Pinpoint the cell where the given text exists, returning its [x, y] midpoint coordinate. 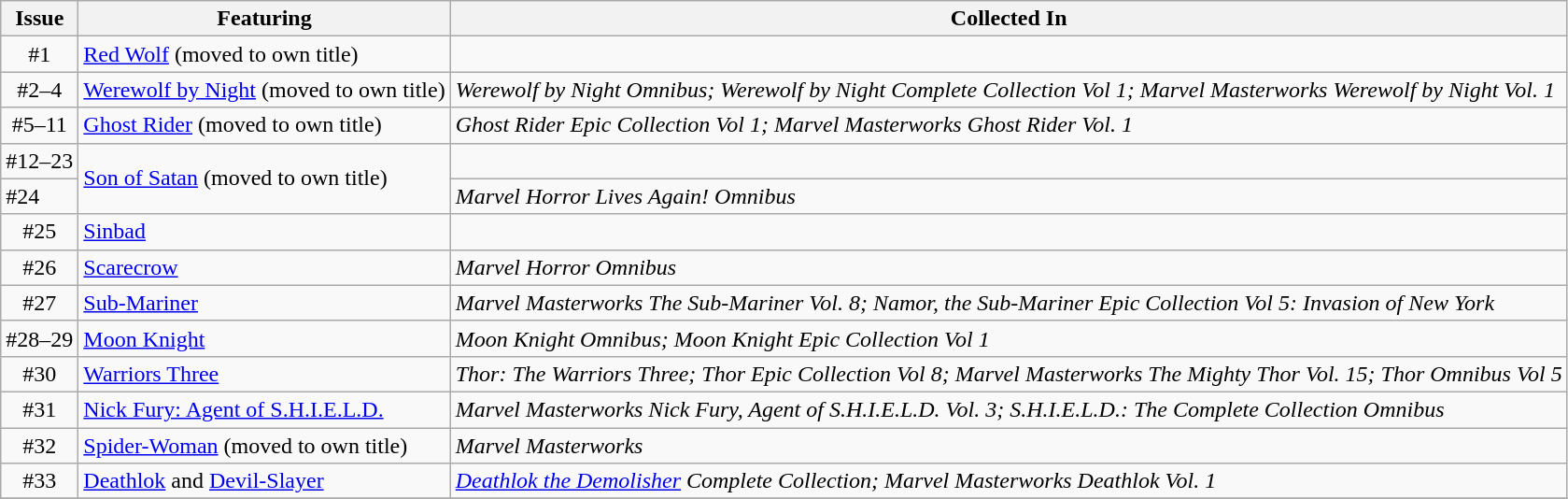
Werewolf by Night Omnibus; Werewolf by Night Complete Collection Vol 1; Marvel Masterworks Werewolf by Night Vol. 1 [1009, 90]
Ghost Rider Epic Collection Vol 1; Marvel Masterworks Ghost Rider Vol. 1 [1009, 125]
Ghost Rider (moved to own title) [264, 125]
Sinbad [264, 232]
#1 [39, 54]
Thor: The Warriors Three; Thor Epic Collection Vol 8; Marvel Masterworks The Mighty Thor Vol. 15; Thor Omnibus Vol 5 [1009, 374]
Marvel Horror Lives Again! Omnibus [1009, 196]
Featuring [264, 19]
Marvel Horror Omnibus [1009, 267]
Deathlok the Demolisher Complete Collection; Marvel Masterworks Deathlok Vol. 1 [1009, 481]
#12–23 [39, 161]
Son of Satan (moved to own title) [264, 178]
Scarecrow [264, 267]
#32 [39, 446]
Moon Knight [264, 338]
Deathlok and Devil-Slayer [264, 481]
Sub-Mariner [264, 303]
Marvel Masterworks The Sub-Mariner Vol. 8; Namor, the Sub-Mariner Epic Collection Vol 5: Invasion of New York [1009, 303]
#26 [39, 267]
#33 [39, 481]
Collected In [1009, 19]
#31 [39, 409]
Werewolf by Night (moved to own title) [264, 90]
Spider-Woman (moved to own title) [264, 446]
#28–29 [39, 338]
#25 [39, 232]
Issue [39, 19]
#24 [39, 196]
Moon Knight Omnibus; Moon Knight Epic Collection Vol 1 [1009, 338]
#27 [39, 303]
#5–11 [39, 125]
Marvel Masterworks Nick Fury, Agent of S.H.I.E.L.D. Vol. 3; S.H.I.E.L.D.: The Complete Collection Omnibus [1009, 409]
Marvel Masterworks [1009, 446]
#30 [39, 374]
#2–4 [39, 90]
Nick Fury: Agent of S.H.I.E.L.D. [264, 409]
Red Wolf (moved to own title) [264, 54]
Warriors Three [264, 374]
